Detect which cell encompasses the target text, then output its (x, y) center coordinate. 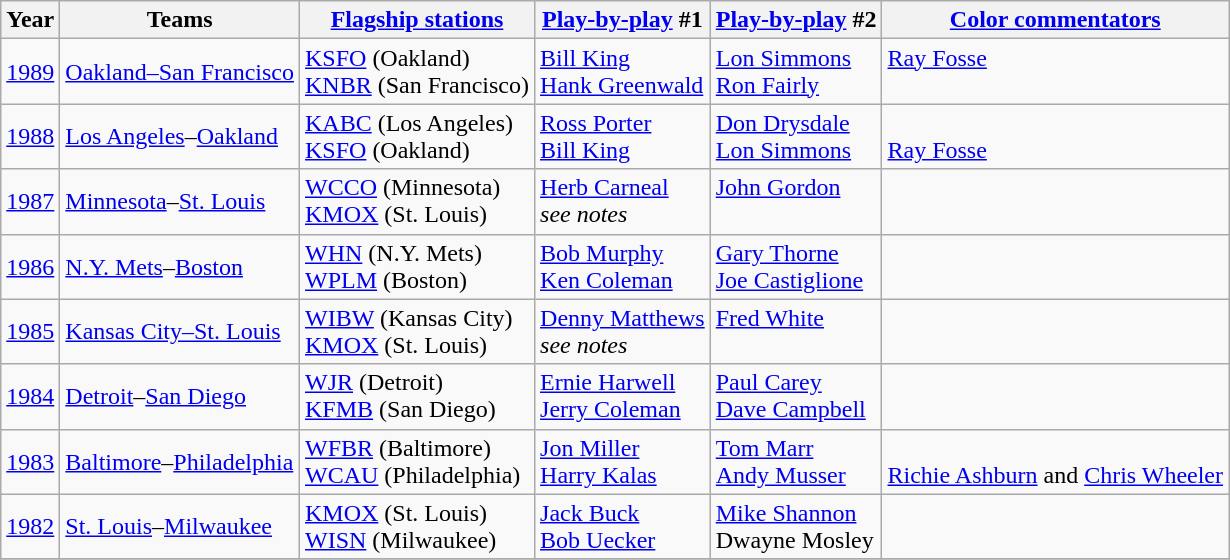
Jon MillerHarry Kalas (623, 462)
St. Louis–Milwaukee (180, 526)
WFBR (Baltimore)WCAU (Philadelphia) (416, 462)
Flagship stations (416, 20)
1985 (30, 332)
1982 (30, 526)
WIBW (Kansas City)KMOX (St. Louis) (416, 332)
Don DrysdaleLon Simmons (796, 136)
1989 (30, 72)
Ernie HarwellJerry Coleman (623, 396)
WJR (Detroit)KFMB (San Diego) (416, 396)
Gary ThorneJoe Castiglione (796, 266)
Play-by-play #2 (796, 20)
WCCO (Minnesota)KMOX (St. Louis) (416, 202)
Oakland–San Francisco (180, 72)
Los Angeles–Oakland (180, 136)
Richie Ashburn and Chris Wheeler (1056, 462)
Herb Carnealsee notes (623, 202)
N.Y. Mets–Boston (180, 266)
1987 (30, 202)
Baltimore–Philadelphia (180, 462)
Detroit–San Diego (180, 396)
Lon SimmonsRon Fairly (796, 72)
Mike ShannonDwayne Mosley (796, 526)
Denny Matthewssee notes (623, 332)
Tom MarrAndy Musser (796, 462)
1984 (30, 396)
Play-by-play #1 (623, 20)
KABC (Los Angeles)KSFO (Oakland) (416, 136)
John Gordon (796, 202)
Minnesota–St. Louis (180, 202)
Color commentators (1056, 20)
WHN (N.Y. Mets)WPLM (Boston) (416, 266)
1986 (30, 266)
Kansas City–St. Louis (180, 332)
1988 (30, 136)
Bob MurphyKen Coleman (623, 266)
Year (30, 20)
Teams (180, 20)
Bill KingHank Greenwald (623, 72)
1983 (30, 462)
Paul CareyDave Campbell (796, 396)
KSFO (Oakland)KNBR (San Francisco) (416, 72)
KMOX (St. Louis)WISN (Milwaukee) (416, 526)
Ross PorterBill King (623, 136)
Jack BuckBob Uecker (623, 526)
Fred White (796, 332)
